Identify which cell holds the provided text, then report its (x, y) central coordinate. 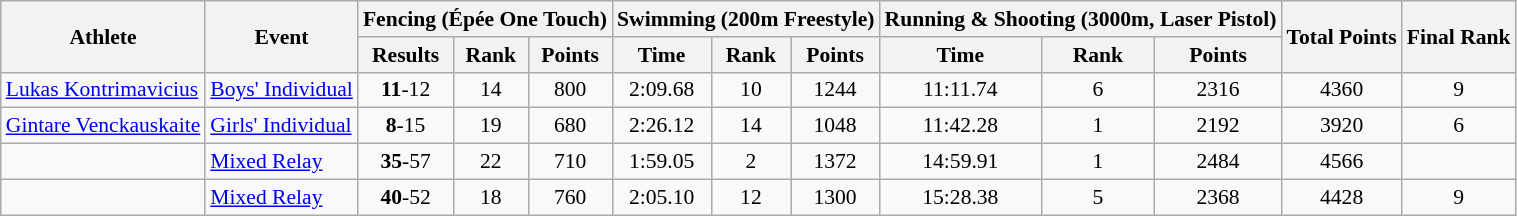
Gintare Venckauskaite (104, 126)
35-57 (406, 162)
Results (406, 55)
Event (282, 36)
8-15 (406, 126)
2 (750, 162)
Athlete (104, 36)
19 (490, 126)
1:59.05 (662, 162)
1372 (836, 162)
Boys' Individual (282, 90)
11:42.28 (961, 126)
760 (570, 197)
2368 (1218, 197)
Running & Shooting (3000m, Laser Pistol) (1081, 19)
3920 (1341, 126)
18 (490, 197)
4428 (1341, 197)
5 (1098, 197)
2:26.12 (662, 126)
1300 (836, 197)
Total Points (1341, 36)
4360 (1341, 90)
2316 (1218, 90)
1244 (836, 90)
680 (570, 126)
4566 (1341, 162)
Final Rank (1459, 36)
2192 (1218, 126)
2484 (1218, 162)
22 (490, 162)
11:11.74 (961, 90)
710 (570, 162)
1048 (836, 126)
14:59.91 (961, 162)
12 (750, 197)
Girls' Individual (282, 126)
800 (570, 90)
Fencing (Épée One Touch) (485, 19)
10 (750, 90)
40-52 (406, 197)
Swimming (200m Freestyle) (746, 19)
Lukas Kontrimavicius (104, 90)
2:05.10 (662, 197)
15:28.38 (961, 197)
2:09.68 (662, 90)
11-12 (406, 90)
